Scan for the cell matching the given text and deliver its (x, y) coordinate at center. 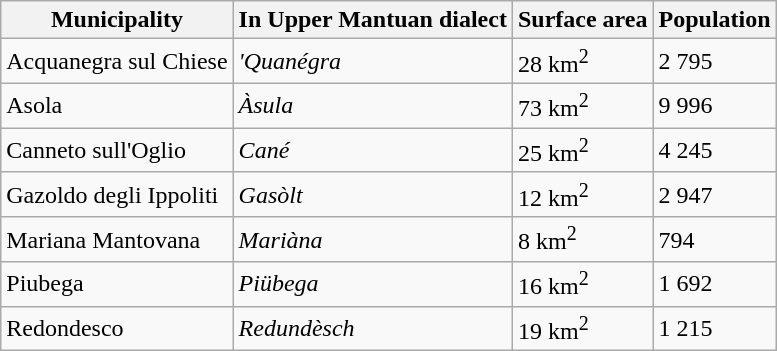
Redundèsch (372, 328)
Mariana Mantovana (117, 240)
28 km2 (582, 62)
Àsula (372, 106)
Redondesco (117, 328)
Cané (372, 150)
'Quanégra (372, 62)
4 245 (714, 150)
12 km2 (582, 194)
Gazoldo degli Ippoliti (117, 194)
Piubega (117, 284)
8 km2 (582, 240)
794 (714, 240)
Surface area (582, 20)
Piübega (372, 284)
25 km2 (582, 150)
73 km2 (582, 106)
Gasòlt (372, 194)
19 km2 (582, 328)
Municipality (117, 20)
9 996 (714, 106)
16 km2 (582, 284)
1 215 (714, 328)
Asola (117, 106)
2 947 (714, 194)
Canneto sull'Oglio (117, 150)
Acquanegra sul Chiese (117, 62)
Mariàna (372, 240)
1 692 (714, 284)
2 795 (714, 62)
In Upper Mantuan dialect (372, 20)
Population (714, 20)
